Identify which cell holds the provided text, then report its [X, Y] central coordinate. 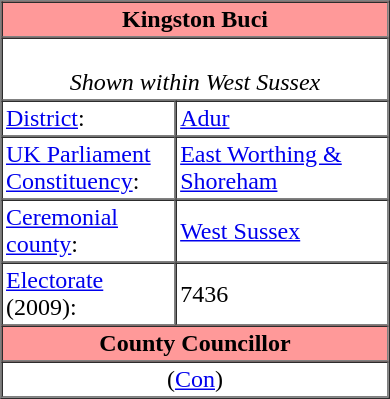
Kingston Buci [196, 20]
County Councillor [196, 344]
Shown within West Sussex [196, 70]
West Sussex [282, 232]
Electorate (2009): [89, 294]
7436 [282, 294]
(Con) [196, 380]
UK Parliament Constituency: [89, 168]
District: [89, 118]
Adur [282, 118]
East Worthing & Shoreham [282, 168]
Ceremonial county: [89, 232]
